Return (x, y) of the center of cell containing provided text 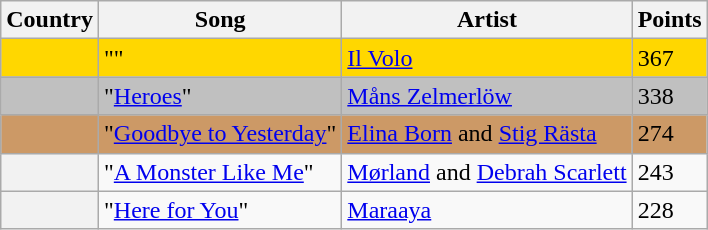
Elina Born and Stig Rästa (487, 134)
367 (670, 58)
243 (670, 172)
Artist (487, 20)
"Heroes" (220, 96)
Maraaya (487, 210)
"" (220, 58)
Country (50, 20)
Points (670, 20)
338 (670, 96)
Song (220, 20)
228 (670, 210)
Mørland and Debrah Scarlett (487, 172)
274 (670, 134)
"Here for You" (220, 210)
Måns Zelmerlöw (487, 96)
"A Monster Like Me" (220, 172)
Il Volo (487, 58)
"Goodbye to Yesterday" (220, 134)
